Find where the given text appears and provide that cell's center as [x, y] coordinate. 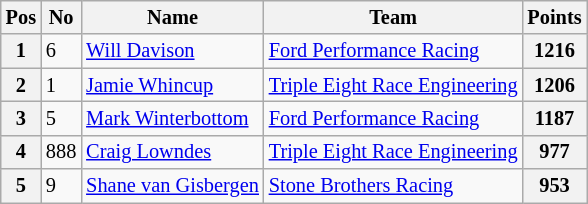
1216 [554, 51]
977 [554, 152]
Name [172, 17]
Points [554, 17]
1206 [554, 85]
Will Davison [172, 51]
Pos [21, 17]
2 [21, 85]
4 [21, 152]
1187 [554, 118]
Shane van Gisbergen [172, 186]
9 [61, 186]
3 [21, 118]
953 [554, 186]
Stone Brothers Racing [394, 186]
Jamie Whincup [172, 85]
6 [61, 51]
Mark Winterbottom [172, 118]
Craig Lowndes [172, 152]
No [61, 17]
888 [61, 152]
Team [394, 17]
